Locate the cell with the specified text and output its [x, y] center coordinate. 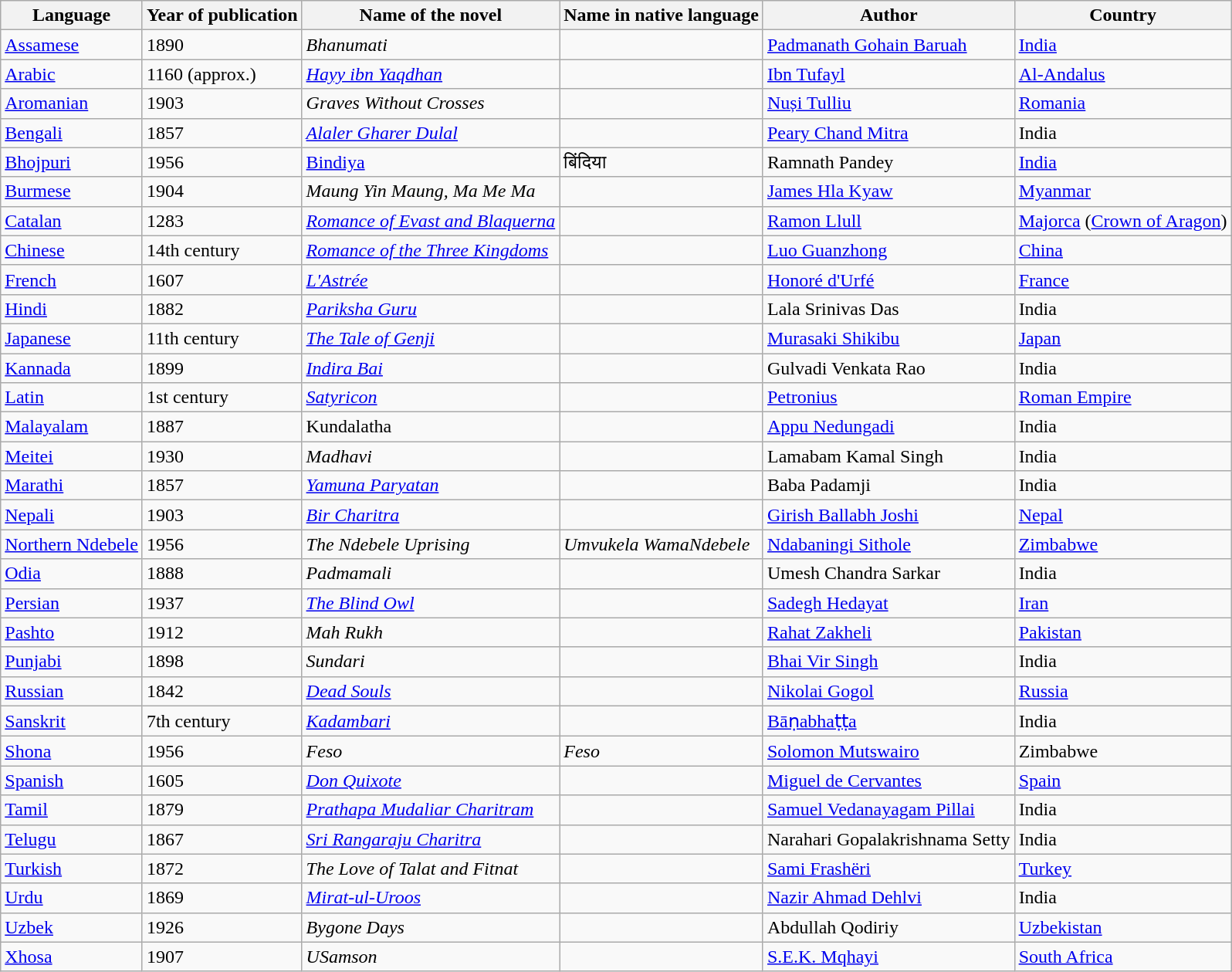
Russia [1122, 691]
USamson [431, 957]
Turkish [72, 869]
Xhosa [72, 957]
Romania [1122, 103]
Nepal [1122, 515]
7th century [222, 721]
France [1122, 279]
James Hla Kyaw [888, 191]
Baba Padamji [888, 486]
Narahari Gopalakrishnama Setty [888, 839]
South Africa [1122, 957]
Country [1122, 15]
Indira Bai [431, 368]
1904 [222, 191]
1890 [222, 45]
Japanese [72, 338]
Catalan [72, 221]
Japan [1122, 338]
Sadegh Hedayat [888, 603]
1283 [222, 221]
Graves Without Crosses [431, 103]
S.E.K. Mqhayi [888, 957]
Murasaki Shikibu [888, 338]
Satyricon [431, 398]
Pashto [72, 632]
Meitei [72, 456]
1882 [222, 309]
Prathapa Mudaliar Charitram [431, 810]
Umvukela WamaNdebele [662, 544]
Aromanian [72, 103]
Myanmar [1122, 191]
Bāṇabhaṭṭa [888, 721]
1st century [222, 398]
Lamabam Kamal Singh [888, 456]
Persian [72, 603]
Bhojpuri [72, 162]
1912 [222, 632]
Abdullah Qodiriy [888, 927]
1888 [222, 574]
1887 [222, 427]
The Tale of Genji [431, 338]
1926 [222, 927]
Turkey [1122, 869]
Assamese [72, 45]
Mah Rukh [431, 632]
Kadambari [431, 721]
Spanish [72, 781]
1605 [222, 781]
Dead Souls [431, 691]
Rahat Zakheli [888, 632]
The Ndebele Uprising [431, 544]
Umesh Chandra Sarkar [888, 574]
Telugu [72, 839]
Odia [72, 574]
Madhavi [431, 456]
Ramon Llull [888, 221]
Sundari [431, 662]
Spain [1122, 781]
Russian [72, 691]
French [72, 279]
Hindi [72, 309]
Padmamali [431, 574]
1872 [222, 869]
Kannada [72, 368]
Nepali [72, 515]
Year of publication [222, 15]
Ibn Tufayl [888, 74]
Nazir Ahmad Dehlvi [888, 898]
Language [72, 15]
China [1122, 250]
Urdu [72, 898]
Bhanumati [431, 45]
Author [888, 15]
Pakistan [1122, 632]
Sami Frashëri [888, 869]
Iran [1122, 603]
Maung Yin Maung, Ma Me Ma [431, 191]
Luo Guanzhong [888, 250]
Girish Ballabh Joshi [888, 515]
The Blind Owl [431, 603]
1898 [222, 662]
1879 [222, 810]
Arabic [72, 74]
Uzbek [72, 927]
Name of the novel [431, 15]
Burmese [72, 191]
14th century [222, 250]
Don Quixote [431, 781]
1607 [222, 279]
Bhai Vir Singh [888, 662]
Nikolai Gogol [888, 691]
Ndabaningi Sithole [888, 544]
Petronius [888, 398]
Marathi [72, 486]
Al-Andalus [1122, 74]
Ramnath Pandey [888, 162]
Punjabi [72, 662]
Sri Rangaraju Charitra [431, 839]
Lala Srinivas Das [888, 309]
Uzbekistan [1122, 927]
Yamuna Paryatan [431, 486]
Mirat-ul-Uroos [431, 898]
Roman Empire [1122, 398]
Pariksha Guru [431, 309]
Romance of the Three Kingdoms [431, 250]
1937 [222, 603]
Samuel Vedanayagam Pillai [888, 810]
11th century [222, 338]
Peary Chand Mitra [888, 133]
1907 [222, 957]
Alaler Gharer Dulal [431, 133]
1869 [222, 898]
L'Astrée [431, 279]
Miguel de Cervantes [888, 781]
The Love of Talat and Fitnat [431, 869]
Honoré d'Urfé [888, 279]
Latin [72, 398]
Tamil [72, 810]
Solomon Mutswairo [888, 751]
Bindiya [431, 162]
बिंदिया [662, 162]
Majorca (Crown of Aragon) [1122, 221]
Padmanath Gohain Baruah [888, 45]
Chinese [72, 250]
Hayy ibn Yaqdhan [431, 74]
Malayalam [72, 427]
Sanskrit [72, 721]
Shona [72, 751]
Northern Ndebele [72, 544]
Nuși Tulliu [888, 103]
1899 [222, 368]
Kundalatha [431, 427]
1930 [222, 456]
Appu Nedungadi [888, 427]
1160 (approx.) [222, 74]
Bengali [72, 133]
Bygone Days [431, 927]
Romance of Evast and Blaquerna [431, 221]
Bir Charitra [431, 515]
Name in native language [662, 15]
Gulvadi Venkata Rao [888, 368]
1842 [222, 691]
1867 [222, 839]
